Return the [X, Y] coordinate for the center point of the cell that contains the specified text.  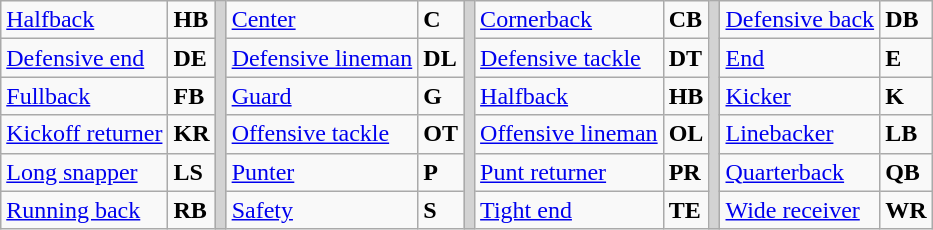
FB [192, 96]
Offensive tackle [322, 134]
Long snapper [84, 172]
Offensive lineman [570, 134]
Tight end [570, 210]
End [800, 58]
S [441, 210]
Quarterback [800, 172]
OL [686, 134]
DL [441, 58]
K [906, 96]
QB [906, 172]
LS [192, 172]
Center [322, 20]
RB [192, 210]
Cornerback [570, 20]
Kicker [800, 96]
Defensive tackle [570, 58]
Kickoff returner [84, 134]
Fullback [84, 96]
LB [906, 134]
TE [686, 210]
DE [192, 58]
Punt returner [570, 172]
KR [192, 134]
Wide receiver [800, 210]
Defensive end [84, 58]
G [441, 96]
Punter [322, 172]
Defensive back [800, 20]
C [441, 20]
DT [686, 58]
PR [686, 172]
Safety [322, 210]
CB [686, 20]
Linebacker [800, 134]
OT [441, 134]
Guard [322, 96]
Running back [84, 210]
Defensive lineman [322, 58]
P [441, 172]
WR [906, 210]
DB [906, 20]
E [906, 58]
